For the text-containing cell, return its midpoint in [X, Y] coordinate format. 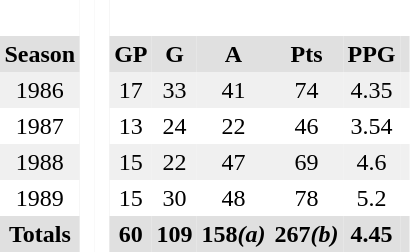
33 [174, 90]
Season [40, 54]
1989 [40, 198]
30 [174, 198]
A [234, 54]
GP [131, 54]
1986 [40, 90]
60 [131, 234]
47 [234, 162]
78 [306, 198]
G [174, 54]
24 [174, 126]
3.54 [372, 126]
Totals [40, 234]
4.45 [372, 234]
5.2 [372, 198]
69 [306, 162]
46 [306, 126]
4.6 [372, 162]
158(a) [234, 234]
1988 [40, 162]
17 [131, 90]
41 [234, 90]
4.35 [372, 90]
74 [306, 90]
Pts [306, 54]
48 [234, 198]
PPG [372, 54]
1987 [40, 126]
13 [131, 126]
267(b) [306, 234]
109 [174, 234]
